For the text-containing cell, return its midpoint in [X, Y] coordinate format. 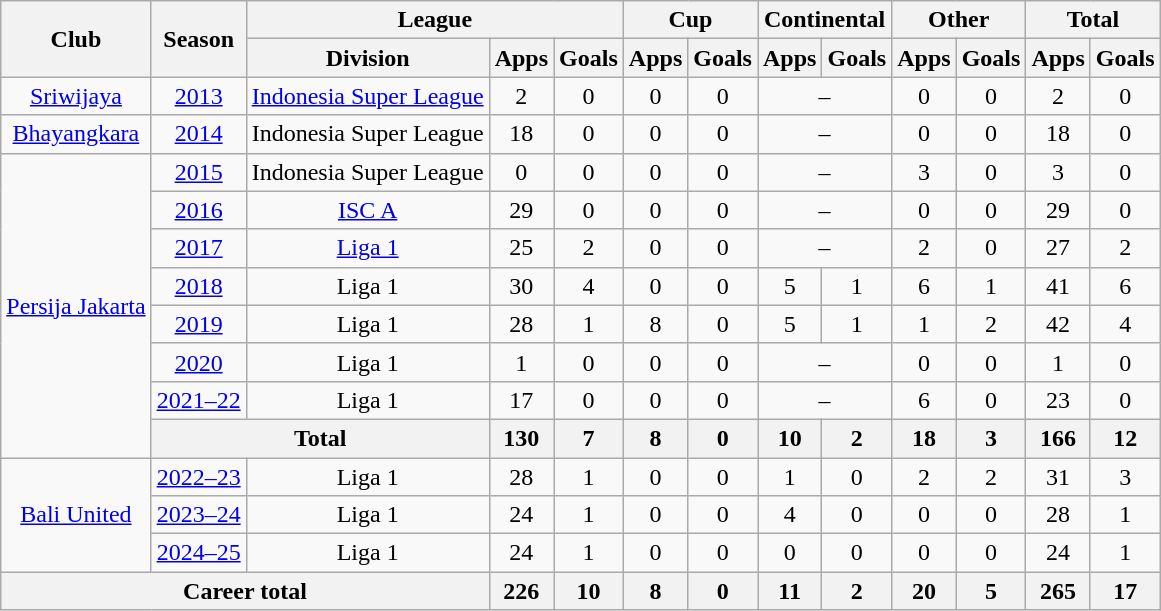
Season [198, 39]
2013 [198, 96]
Sriwijaya [76, 96]
ISC A [368, 210]
20 [924, 591]
23 [1058, 400]
League [434, 20]
2017 [198, 248]
Division [368, 58]
2015 [198, 172]
Persija Jakarta [76, 305]
Continental [825, 20]
Career total [245, 591]
2021–22 [198, 400]
25 [521, 248]
Cup [690, 20]
11 [790, 591]
Bali United [76, 515]
2022–23 [198, 477]
30 [521, 286]
2024–25 [198, 553]
Other [959, 20]
Club [76, 39]
2019 [198, 324]
7 [589, 438]
130 [521, 438]
2023–24 [198, 515]
31 [1058, 477]
2016 [198, 210]
Bhayangkara [76, 134]
166 [1058, 438]
2018 [198, 286]
2020 [198, 362]
265 [1058, 591]
12 [1125, 438]
2014 [198, 134]
42 [1058, 324]
226 [521, 591]
41 [1058, 286]
27 [1058, 248]
